Identify which cell holds the provided text, then report its [x, y] central coordinate. 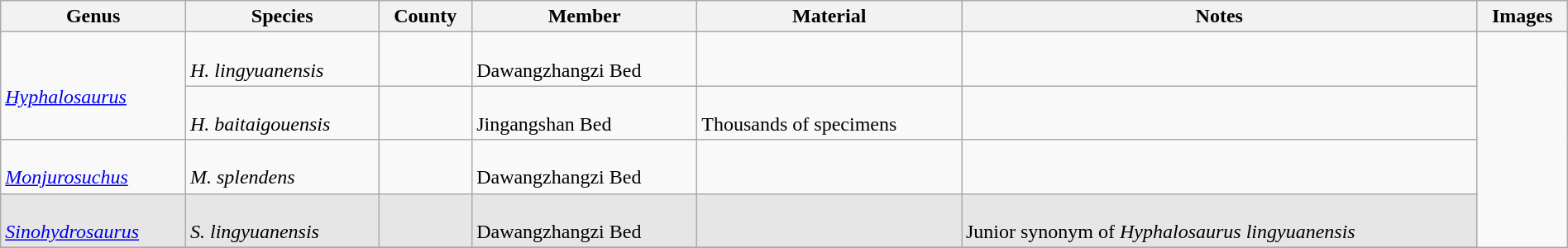
H. lingyuanensis [281, 60]
Monjurosuchus [93, 167]
Genus [93, 17]
County [425, 17]
H. baitaigouensis [281, 112]
Material [829, 17]
Images [1522, 17]
Notes [1219, 17]
Hyphalosaurus [93, 86]
Member [585, 17]
S. lingyuanensis [281, 220]
Species [281, 17]
Sinohydrosaurus [93, 220]
Jingangshan Bed [585, 112]
Junior synonym of Hyphalosaurus lingyuanensis [1219, 220]
Thousands of specimens [829, 112]
M. splendens [281, 167]
